Find where the given text appears and provide that cell's center as (x, y) coordinate. 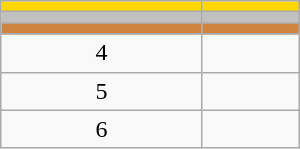
6 (102, 129)
5 (102, 91)
4 (102, 53)
